Pinpoint the cell where the given text exists, returning its (X, Y) midpoint coordinate. 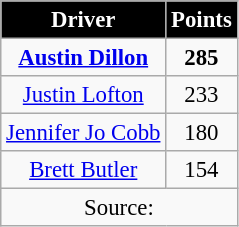
Justin Lofton (84, 95)
Driver (84, 20)
233 (202, 95)
154 (202, 170)
Points (202, 20)
285 (202, 58)
Source: (119, 208)
Austin Dillon (84, 58)
180 (202, 133)
Brett Butler (84, 170)
Jennifer Jo Cobb (84, 133)
